Return the [x, y] coordinate for the center point of the cell that contains the specified text.  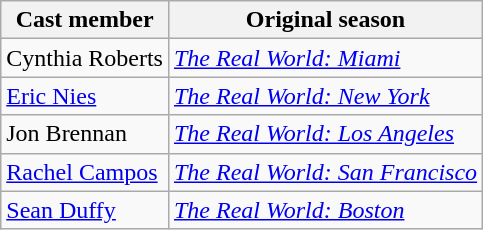
Sean Duffy [85, 210]
Rachel Campos [85, 172]
Cast member [85, 20]
Jon Brennan [85, 134]
Original season [325, 20]
The Real World: Miami [325, 58]
Cynthia Roberts [85, 58]
The Real World: Los Angeles [325, 134]
The Real World: San Francisco [325, 172]
The Real World: New York [325, 96]
Eric Nies [85, 96]
The Real World: Boston [325, 210]
